Scan for the cell matching the given text and deliver its [X, Y] coordinate at center. 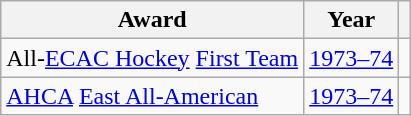
Award [152, 20]
Year [352, 20]
All-ECAC Hockey First Team [152, 58]
AHCA East All-American [152, 96]
